Capture the cell that displays the provided text and extract its [x, y] central coordinate. 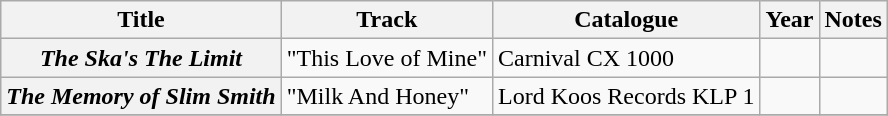
"Milk And Honey" [386, 96]
Lord Koos Records KLP 1 [626, 96]
Track [386, 20]
Notes [853, 20]
The Memory of Slim Smith [141, 96]
Title [141, 20]
Catalogue [626, 20]
"This Love of Mine" [386, 58]
The Ska's The Limit [141, 58]
Carnival CX 1000 [626, 58]
Year [790, 20]
